Capture the cell that displays the provided text and extract its (X, Y) central coordinate. 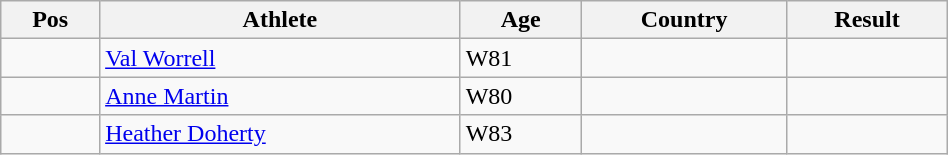
Heather Doherty (280, 134)
Anne Martin (280, 96)
Age (520, 20)
Pos (50, 20)
Country (684, 20)
Val Worrell (280, 58)
Result (868, 20)
Athlete (280, 20)
W81 (520, 58)
W83 (520, 134)
W80 (520, 96)
